Locate the cell with the specified text and output its [x, y] center coordinate. 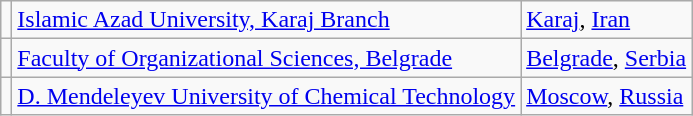
Moscow, Russia [606, 96]
Belgrade, Serbia [606, 58]
Faculty of Organizational Sciences, Belgrade [266, 58]
Islamic Azad University, Karaj Branch [266, 20]
D. Mendeleyev University of Chemical Technology [266, 96]
Karaj, Iran [606, 20]
